For the text-containing cell, return its midpoint in (x, y) coordinate format. 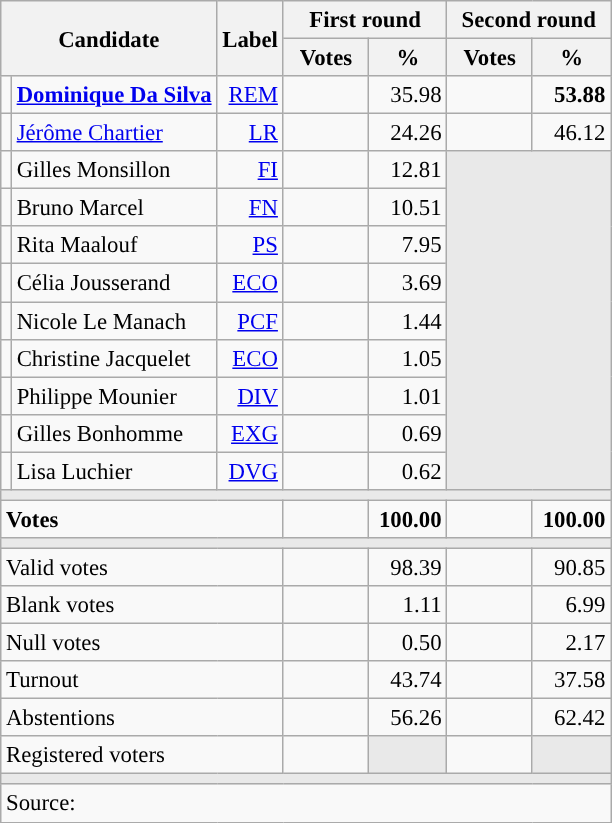
3.69 (408, 283)
Blank votes (142, 605)
Valid votes (142, 567)
PS (250, 245)
0.62 (408, 471)
Dominique Da Silva (114, 95)
Rita Maalouf (114, 245)
90.85 (571, 567)
FN (250, 208)
0.50 (408, 643)
1.01 (408, 396)
10.51 (408, 208)
6.99 (571, 605)
Source: (306, 804)
7.95 (408, 245)
Jérôme Chartier (114, 133)
1.11 (408, 605)
24.26 (408, 133)
56.26 (408, 718)
PCF (250, 321)
Christine Jacquelet (114, 358)
Registered voters (142, 755)
12.81 (408, 170)
0.69 (408, 433)
Second round (529, 20)
DVG (250, 471)
98.39 (408, 567)
35.98 (408, 95)
1.05 (408, 358)
LR (250, 133)
REM (250, 95)
DIV (250, 396)
Bruno Marcel (114, 208)
Gilles Bonhomme (114, 433)
Abstentions (142, 718)
EXG (250, 433)
2.17 (571, 643)
Turnout (142, 680)
FI (250, 170)
43.74 (408, 680)
Gilles Monsillon (114, 170)
53.88 (571, 95)
Candidate (109, 38)
First round (365, 20)
46.12 (571, 133)
1.44 (408, 321)
Null votes (142, 643)
Philippe Mounier (114, 396)
Célia Jousserand (114, 283)
Label (250, 38)
37.58 (571, 680)
Nicole Le Manach (114, 321)
62.42 (571, 718)
Lisa Luchier (114, 471)
